Return [X, Y] of the center of cell containing provided text 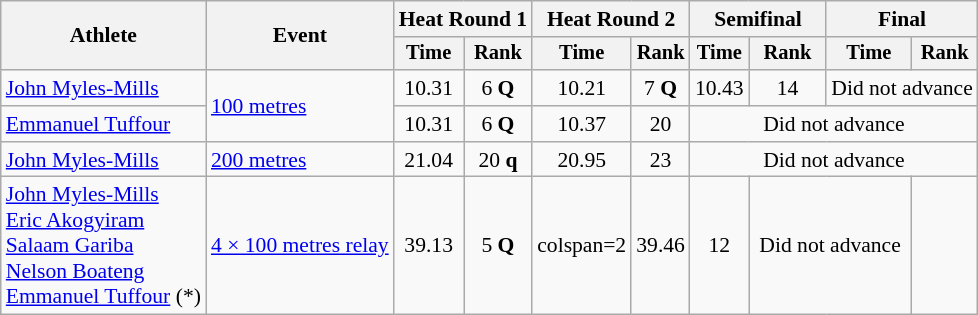
23 [660, 160]
Semifinal [758, 19]
100 metres [300, 106]
20 [660, 124]
Heat Round 1 [463, 19]
7 Q [660, 88]
Emmanuel Tuffour [104, 124]
colspan=2 [582, 246]
20 q [498, 160]
5 Q [498, 246]
Heat Round 2 [611, 19]
12 [720, 246]
20.95 [582, 160]
10.21 [582, 88]
200 metres [300, 160]
Athlete [104, 36]
21.04 [429, 160]
Event [300, 36]
4 × 100 metres relay [300, 246]
39.13 [429, 246]
John Myles-MillsEric AkogyiramSalaam GaribaNelson BoatengEmmanuel Tuffour (*) [104, 246]
39.46 [660, 246]
10.37 [582, 124]
14 [788, 88]
10.43 [720, 88]
Final [902, 19]
